Extract the (X, Y) coordinate from the center of the cell holding the provided text.  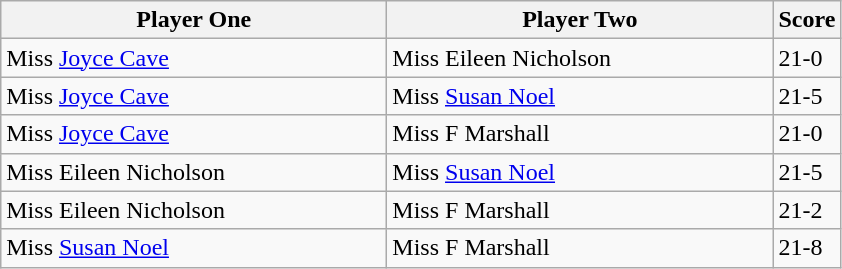
Score (807, 20)
21-2 (807, 210)
Player Two (580, 20)
Player One (194, 20)
21-8 (807, 248)
